Provide the [x, y] coordinate of the cell's center where the given text is located.  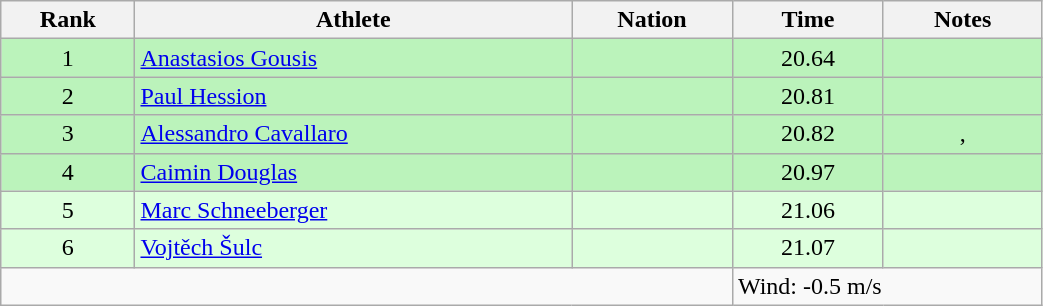
Marc Schneeberger [354, 210]
Rank [68, 20]
Nation [652, 20]
6 [68, 248]
Vojtěch Šulc [354, 248]
Notes [962, 20]
Time [808, 20]
20.81 [808, 96]
20.97 [808, 172]
Paul Hession [354, 96]
Wind: -0.5 m/s [887, 286]
Anastasios Gousis [354, 58]
Athlete [354, 20]
4 [68, 172]
5 [68, 210]
Alessandro Cavallaro [354, 134]
2 [68, 96]
3 [68, 134]
20.82 [808, 134]
Caimin Douglas [354, 172]
21.06 [808, 210]
, [962, 134]
21.07 [808, 248]
20.64 [808, 58]
1 [68, 58]
